Extract the [x, y] coordinate from the center of the cell holding the provided text.  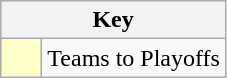
Key [114, 20]
Teams to Playoffs [134, 58]
